From the cell containing the given text, extract its center point as [x, y] coordinate. 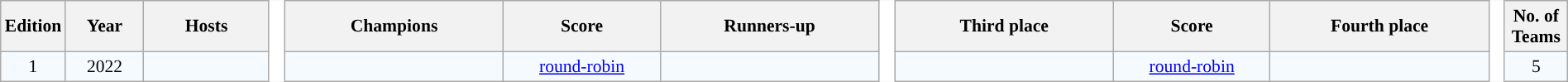
No. of Teams [1536, 27]
Hosts [207, 27]
Third place [1004, 27]
5 [1536, 66]
Year [104, 27]
Fourth place [1379, 27]
Runners-up [769, 27]
Champions [394, 27]
2022 [104, 66]
1 [33, 66]
Edition [33, 27]
